From the cell containing the given text, extract its center point as (X, Y) coordinate. 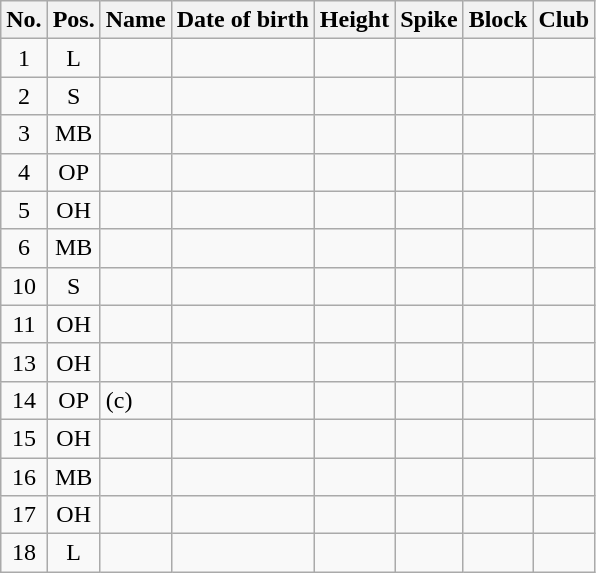
3 (24, 134)
18 (24, 553)
(c) (136, 400)
16 (24, 477)
Pos. (74, 20)
No. (24, 20)
1 (24, 58)
Club (564, 20)
14 (24, 400)
15 (24, 438)
5 (24, 210)
Block (498, 20)
Name (136, 20)
Height (354, 20)
4 (24, 172)
13 (24, 362)
2 (24, 96)
6 (24, 248)
Spike (429, 20)
10 (24, 286)
Date of birth (242, 20)
11 (24, 324)
17 (24, 515)
